Return [x, y] of the center of cell containing provided text 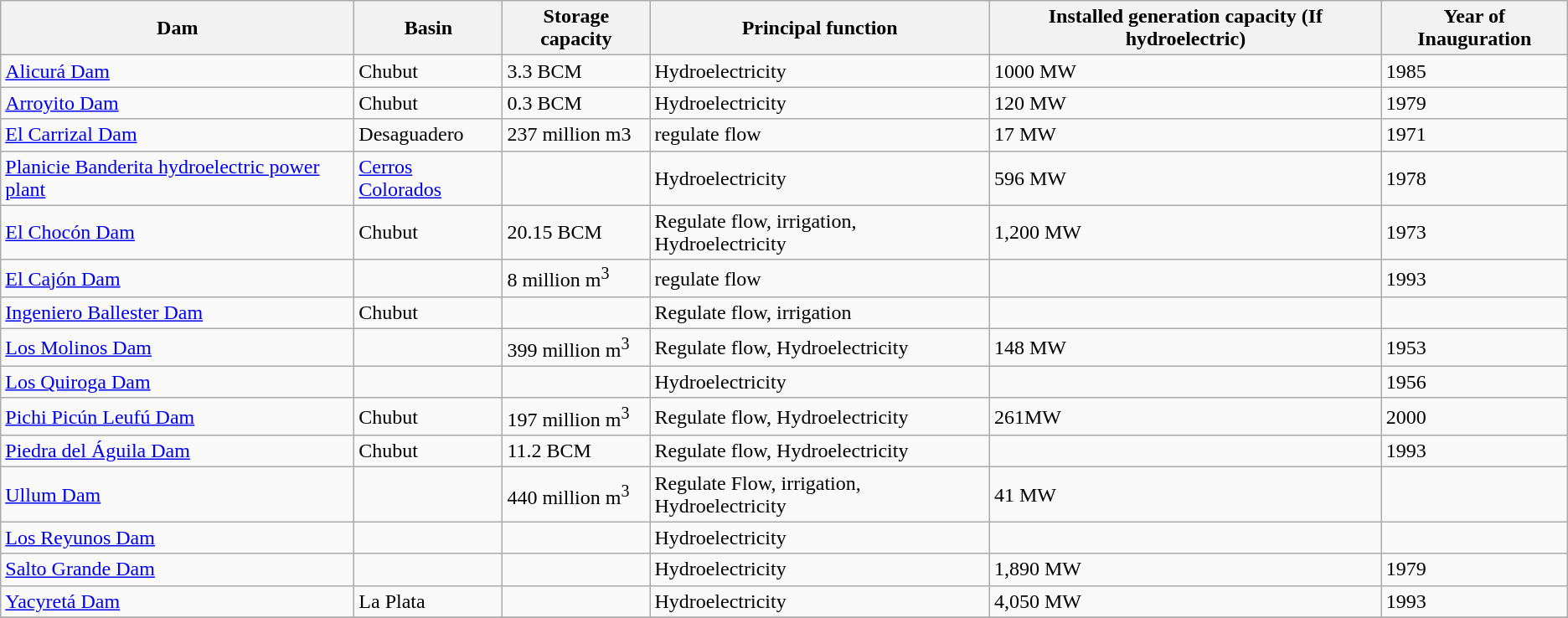
Principal function [820, 28]
Los Molinos Dam [178, 348]
1971 [1474, 135]
Planicie Banderita hydroelectric power plant [178, 178]
Los Quiroga Dam [178, 382]
120 MW [1185, 103]
1000 MW [1185, 71]
La Plata [429, 601]
Pichi Picún Leufú Dam [178, 417]
Desaguadero [429, 135]
11.2 BCM [576, 451]
1,200 MW [1185, 233]
Storage capacity [576, 28]
261MW [1185, 417]
Regulate flow, irrigation [820, 313]
Regulate Flow, irrigation, Hydroelectricity [820, 494]
41 MW [1185, 494]
1953 [1474, 348]
Yacyretá Dam [178, 601]
Arroyito Dam [178, 103]
El Chocón Dam [178, 233]
440 million m3 [576, 494]
Alicurá Dam [178, 71]
Salto Grande Dam [178, 569]
0.3 BCM [576, 103]
399 million m3 [576, 348]
Ullum Dam [178, 494]
148 MW [1185, 348]
Regulate flow, irrigation, Hydroelectricity [820, 233]
596 MW [1185, 178]
1956 [1474, 382]
237 million m3 [576, 135]
17 MW [1185, 135]
1978 [1474, 178]
Ingeniero Ballester Dam [178, 313]
Cerros Colorados [429, 178]
8 million m3 [576, 278]
Piedra del Águila Dam [178, 451]
4,050 MW [1185, 601]
1,890 MW [1185, 569]
Year of Inauguration [1474, 28]
El Carrizal Dam [178, 135]
Dam [178, 28]
Los Reyunos Dam [178, 538]
1985 [1474, 71]
197 million m3 [576, 417]
20.15 BCM [576, 233]
3.3 BCM [576, 71]
2000 [1474, 417]
Basin [429, 28]
El Cajón Dam [178, 278]
1973 [1474, 233]
Installed generation capacity (If hydroelectric) [1185, 28]
